Locate the cell with the specified text and output its (X, Y) center coordinate. 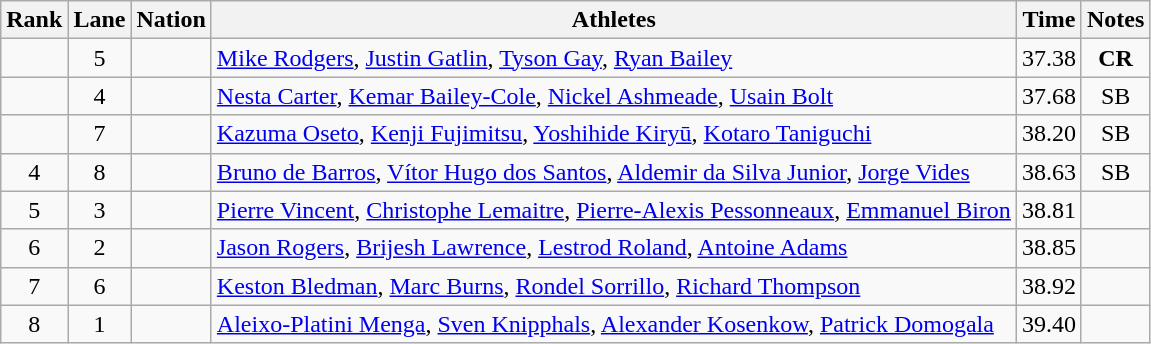
38.20 (1048, 134)
Lane (100, 20)
Nation (171, 20)
Pierre Vincent, Christophe Lemaitre, Pierre-Alexis Pessonneaux, Emmanuel Biron (614, 210)
CR (1115, 58)
Bruno de Barros, Vítor Hugo dos Santos, Aldemir da Silva Junior, Jorge Vides (614, 172)
37.38 (1048, 58)
Kazuma Oseto, Kenji Fujimitsu, Yoshihide Kiryū, Kotaro Taniguchi (614, 134)
39.40 (1048, 324)
Athletes (614, 20)
38.92 (1048, 286)
2 (100, 248)
Rank (34, 20)
Nesta Carter, Kemar Bailey-Cole, Nickel Ashmeade, Usain Bolt (614, 96)
1 (100, 324)
Time (1048, 20)
38.81 (1048, 210)
38.85 (1048, 248)
Aleixo-Platini Menga, Sven Knipphals, Alexander Kosenkow, Patrick Domogala (614, 324)
Keston Bledman, Marc Burns, Rondel Sorrillo, Richard Thompson (614, 286)
38.63 (1048, 172)
37.68 (1048, 96)
Mike Rodgers, Justin Gatlin, Tyson Gay, Ryan Bailey (614, 58)
Notes (1115, 20)
Jason Rogers, Brijesh Lawrence, Lestrod Roland, Antoine Adams (614, 248)
3 (100, 210)
